Identify which cell holds the provided text, then report its (x, y) central coordinate. 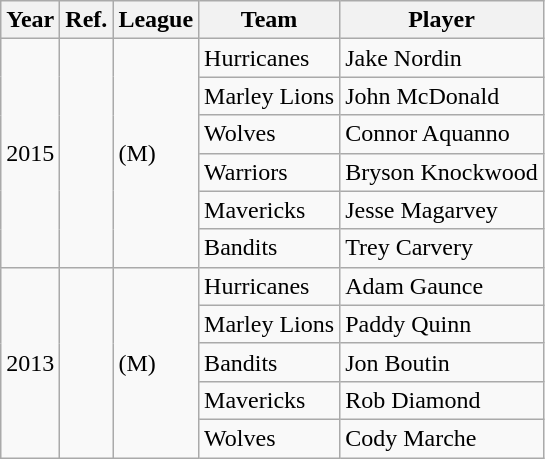
Bryson Knockwood (442, 172)
2013 (30, 362)
Year (30, 20)
Trey Carvery (442, 248)
Paddy Quinn (442, 324)
Jake Nordin (442, 58)
Cody Marche (442, 438)
Jon Boutin (442, 362)
Team (270, 20)
Warriors (270, 172)
Connor Aquanno (442, 134)
John McDonald (442, 96)
League (156, 20)
Ref. (86, 20)
2015 (30, 153)
Jesse Magarvey (442, 210)
Player (442, 20)
Rob Diamond (442, 400)
Adam Gaunce (442, 286)
